Find where the given text appears and provide that cell's center as (X, Y) coordinate. 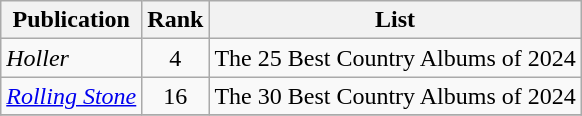
Publication (72, 20)
List (395, 20)
Rolling Stone (72, 96)
Rank (176, 20)
16 (176, 96)
The 25 Best Country Albums of 2024 (395, 58)
The 30 Best Country Albums of 2024 (395, 96)
Holler (72, 58)
4 (176, 58)
